Scan for the cell matching the given text and deliver its (x, y) coordinate at center. 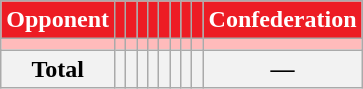
Confederation (282, 20)
— (282, 69)
Opponent (58, 20)
Total (58, 69)
